Detect which cell encompasses the target text, then output its [X, Y] center coordinate. 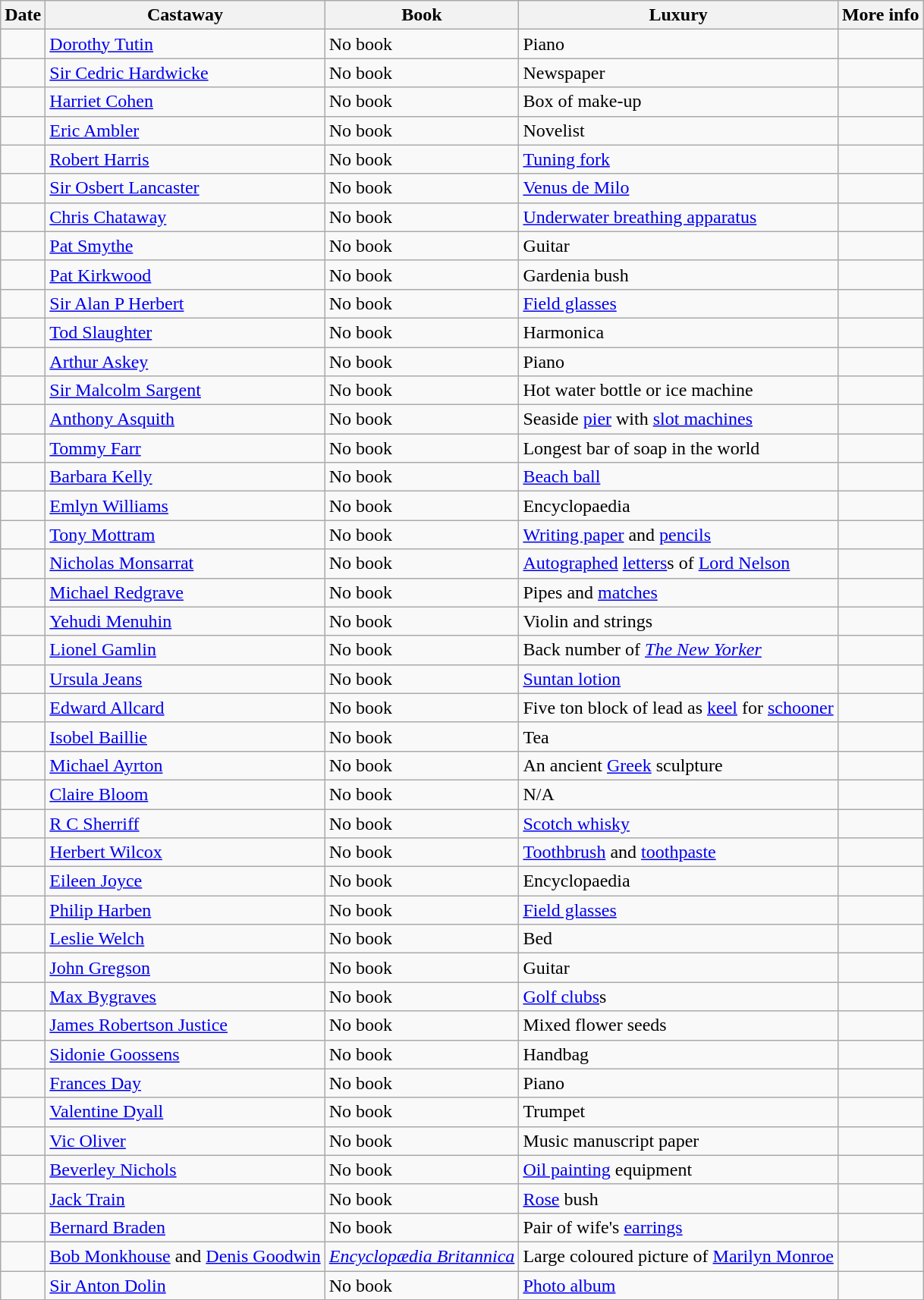
Large coloured picture of Marilyn Monroe [678, 1256]
Pair of wife's earrings [678, 1227]
Lionel Gamlin [185, 650]
Writing paper and pencils [678, 535]
Handbag [678, 1054]
Photo album [678, 1286]
Date [23, 15]
Valentine Dyall [185, 1112]
Golf clubss [678, 997]
Sir Cedric Hardwicke [185, 73]
Novelist [678, 130]
Anthony Asquith [185, 419]
Eric Ambler [185, 130]
Harriet Cohen [185, 102]
Hot water bottle or ice machine [678, 391]
Vic Oliver [185, 1141]
Frances Day [185, 1083]
Yehudi Menuhin [185, 621]
Beach ball [678, 477]
More info [880, 15]
Gardenia bush [678, 275]
Oil painting equipment [678, 1170]
Isobel Baillie [185, 736]
Luxury [678, 15]
Violin and strings [678, 621]
Nicholas Monsarrat [185, 564]
Michael Redgrave [185, 592]
Tea [678, 736]
Barbara Kelly [185, 477]
Philip Harben [185, 910]
Arthur Askey [185, 362]
Music manuscript paper [678, 1141]
An ancient Greek sculpture [678, 765]
Bed [678, 939]
Suntan lotion [678, 679]
Castaway [185, 15]
John Gregson [185, 968]
Sir Alan P Herbert [185, 303]
R C Sherriff [185, 823]
Underwater breathing apparatus [678, 217]
Pat Smythe [185, 246]
Dorothy Tutin [185, 44]
Leslie Welch [185, 939]
Bob Monkhouse and Denis Goodwin [185, 1256]
Pipes and matches [678, 592]
Claire Bloom [185, 794]
Back number of The New Yorker [678, 650]
Sir Anton Dolin [185, 1286]
Longest bar of soap in the world [678, 448]
Rose bush [678, 1198]
N/A [678, 794]
Edward Allcard [185, 708]
Bernard Braden [185, 1227]
Max Bygraves [185, 997]
Five ton block of lead as keel for schooner [678, 708]
Herbert Wilcox [185, 853]
Robert Harris [185, 159]
Jack Train [185, 1198]
Tod Slaughter [185, 332]
Trumpet [678, 1112]
Book [422, 15]
Box of make-up [678, 102]
Scotch whisky [678, 823]
Tommy Farr [185, 448]
Beverley Nichols [185, 1170]
Sidonie Goossens [185, 1054]
Michael Ayrton [185, 765]
Toothbrush and toothpaste [678, 853]
Harmonica [678, 332]
Chris Chataway [185, 217]
Emlyn Williams [185, 506]
James Robertson Justice [185, 1025]
Venus de Milo [678, 188]
Sir Osbert Lancaster [185, 188]
Encyclopædia Britannica [422, 1256]
Autographed letterss of Lord Nelson [678, 564]
Tuning fork [678, 159]
Tony Mottram [185, 535]
Pat Kirkwood [185, 275]
Seaside pier with slot machines [678, 419]
Newspaper [678, 73]
Ursula Jeans [185, 679]
Sir Malcolm Sargent [185, 391]
Eileen Joyce [185, 881]
Mixed flower seeds [678, 1025]
